Detect which cell encompasses the target text, then output its (x, y) center coordinate. 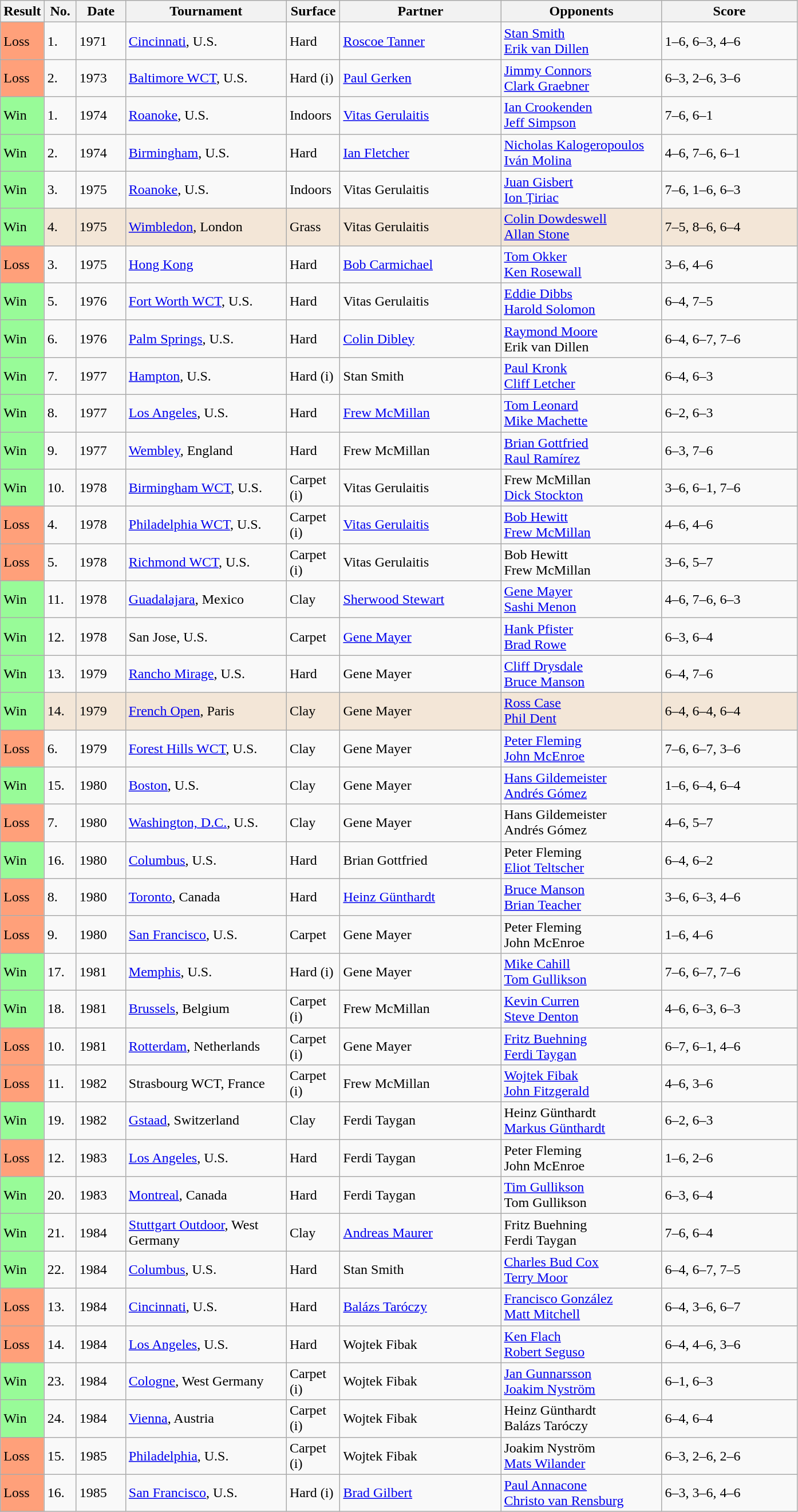
1971 (101, 41)
20. (60, 1195)
No. (60, 11)
6–7, 6–1, 4–6 (729, 1046)
4–6, 7–6, 6–1 (729, 152)
Tom Leonard Mike Machette (582, 413)
Cliff Drysdale Bruce Manson (582, 674)
3–6, 5–7 (729, 562)
4–6, 3–6 (729, 1084)
6–3, 2–6, 3–6 (729, 78)
Tom Okker Ken Rosewall (582, 264)
17. (60, 972)
3–6, 4–6 (729, 264)
1–6, 4–6 (729, 934)
6–4, 6–7, 7–6 (729, 339)
3–6, 6–3, 4–6 (729, 897)
Gene Mayer Sashi Menon (582, 600)
4–6, 4–6 (729, 525)
Bruce Manson Brian Teacher (582, 897)
Juan Gisbert Ion Țiriac (582, 190)
Guadalajara, Mexico (206, 600)
19. (60, 1121)
6–4, 3–6, 6–7 (729, 1307)
22. (60, 1269)
Colin Dibley (420, 339)
Roscoe Tanner (420, 41)
4–6, 7–6, 6–3 (729, 600)
1973 (101, 78)
Ian Crookenden Jeff Simpson (582, 116)
Baltimore WCT, U.S. (206, 78)
6–3, 2–6, 2–6 (729, 1456)
Sherwood Stewart (420, 600)
Boston, U.S. (206, 785)
Date (101, 11)
Jan Gunnarsson Joakim Nyström (582, 1382)
Frew McMillan Dick Stockton (582, 488)
1–6, 6–4, 6–4 (729, 785)
Ian Fletcher (420, 152)
Brad Gilbert (420, 1493)
1–6, 6–3, 4–6 (729, 41)
Ken Flach Robert Seguso (582, 1344)
Balázs Taróczy (420, 1307)
24. (60, 1418)
Montreal, Canada (206, 1195)
Philadelphia, U.S. (206, 1456)
Brian Gottfried (420, 860)
Stan Smith Erik van Dillen (582, 41)
Andreas Maurer (420, 1233)
Wembley, England (206, 450)
Palm Springs, U.S. (206, 339)
Vienna, Austria (206, 1418)
Kevin Curren Steve Denton (582, 1008)
Paul Annacone Christo van Rensburg (582, 1493)
6–3, 7–6 (729, 450)
Surface (313, 11)
Memphis, U.S. (206, 972)
Colin Dowdeswell Allan Stone (582, 227)
Opponents (582, 11)
French Open, Paris (206, 711)
Tournament (206, 11)
Heinz Günthardt Markus Günthardt (582, 1121)
6–4, 7–6 (729, 674)
Brian Gottfried Raul Ramírez (582, 450)
7–6, 1–6, 6–3 (729, 190)
7–6, 6–4 (729, 1233)
Hank Pfister Brad Rowe (582, 636)
Rotterdam, Netherlands (206, 1046)
Raymond Moore Erik van Dillen (582, 339)
Nicholas Kalogeropoulos Iván Molina (582, 152)
Wimbledon, London (206, 227)
6–4, 4–6, 3–6 (729, 1344)
Strasbourg WCT, France (206, 1084)
Wojtek Fibak John Fitzgerald (582, 1084)
Bob Carmichael (420, 264)
6–4, 6–4, 6–4 (729, 711)
Tim Gullikson Tom Gullikson (582, 1195)
6–4, 6–4 (729, 1418)
Ross Case Phil Dent (582, 711)
Result (22, 11)
Grass (313, 227)
Partner (420, 11)
Hampton, U.S. (206, 375)
4–6, 5–7 (729, 823)
6–3, 3–6, 4–6 (729, 1493)
Washington, D.C., U.S. (206, 823)
Philadelphia WCT, U.S. (206, 525)
6–4, 6–2 (729, 860)
Forest Hills WCT, U.S. (206, 749)
Charles Bud Cox Terry Moor (582, 1269)
Paul Gerken (420, 78)
18. (60, 1008)
Mike Cahill Tom Gullikson (582, 972)
21. (60, 1233)
3–6, 6–1, 7–6 (729, 488)
Richmond WCT, U.S. (206, 562)
Heinz Günthardt Balázs Taróczy (582, 1418)
7–6, 6–7, 3–6 (729, 749)
6–4, 7–5 (729, 301)
7–6, 6–7, 7–6 (729, 972)
7–5, 8–6, 6–4 (729, 227)
Joakim Nyström Mats Wilander (582, 1456)
23. (60, 1382)
Peter Fleming Eliot Teltscher (582, 860)
Jimmy Connors Clark Graebner (582, 78)
Score (729, 11)
Hong Kong (206, 264)
Birmingham WCT, U.S. (206, 488)
Paul Kronk Cliff Letcher (582, 375)
Gstaad, Switzerland (206, 1121)
6–4, 6–7, 7–5 (729, 1269)
San Jose, U.S. (206, 636)
1–6, 2–6 (729, 1158)
Fort Worth WCT, U.S. (206, 301)
Brussels, Belgium (206, 1008)
Toronto, Canada (206, 897)
Heinz Günthardt (420, 897)
Birmingham, U.S. (206, 152)
7–6, 6–1 (729, 116)
Stuttgart Outdoor, West Germany (206, 1233)
6–4, 6–3 (729, 375)
4–6, 6–3, 6–3 (729, 1008)
Eddie Dibbs Harold Solomon (582, 301)
Rancho Mirage, U.S. (206, 674)
Cologne, West Germany (206, 1382)
6–1, 6–3 (729, 1382)
Francisco González Matt Mitchell (582, 1307)
